From the cell containing the given text, extract its center point as [x, y] coordinate. 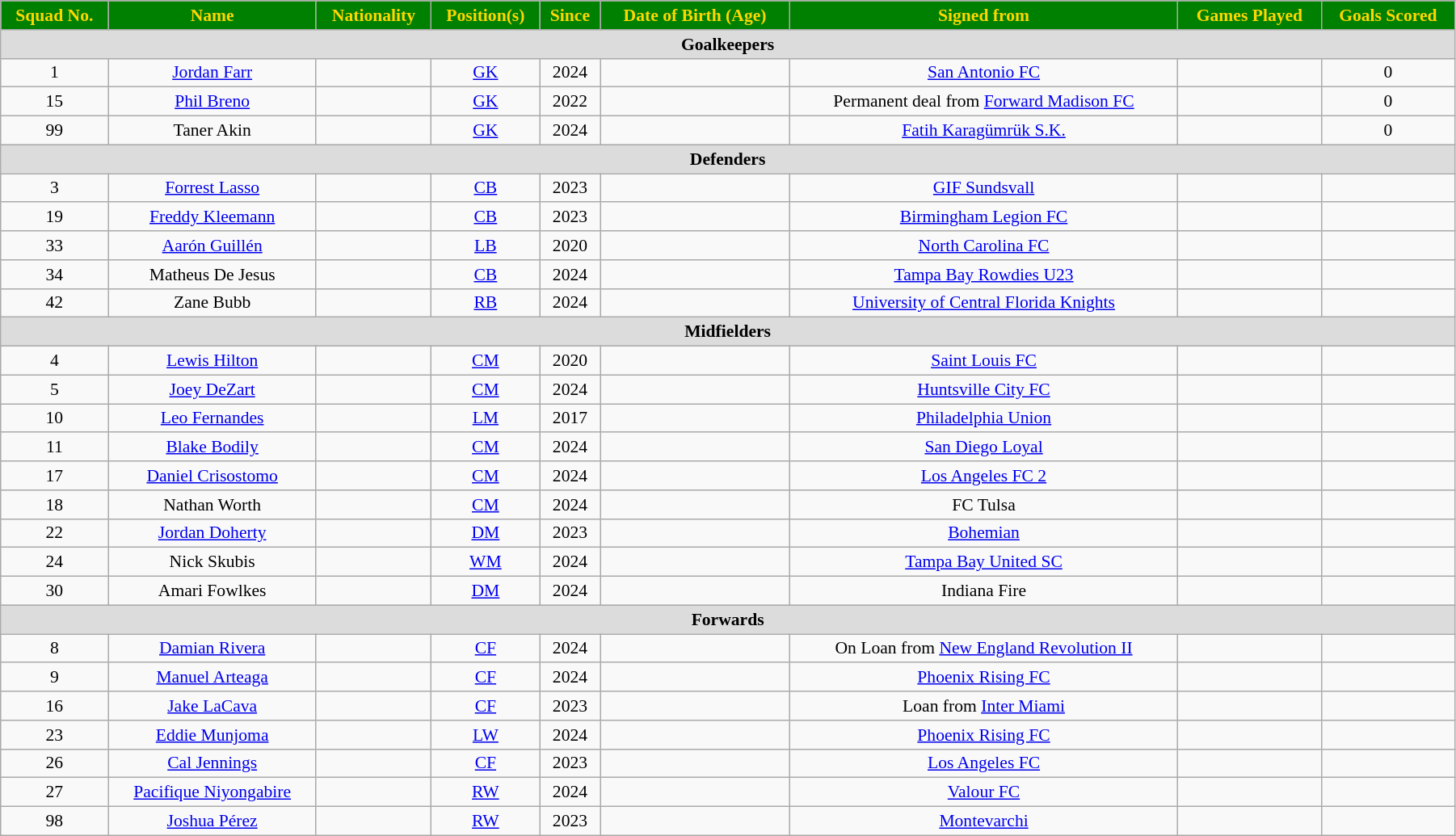
Bohemian [983, 533]
Forwards [728, 620]
23 [55, 735]
Name [212, 15]
Squad No. [55, 15]
Birmingham Legion FC [983, 217]
Signed from [983, 15]
North Carolina FC [983, 246]
11 [55, 447]
Cal Jennings [212, 763]
On Loan from New England Revolution II [983, 649]
19 [55, 217]
Freddy Kleemann [212, 217]
4 [55, 361]
Los Angeles FC [983, 763]
16 [55, 706]
Taner Akin [212, 131]
Matheus De Jesus [212, 275]
University of Central Florida Knights [983, 303]
30 [55, 591]
Tampa Bay United SC [983, 562]
2017 [570, 418]
Zane Bubb [212, 303]
Lewis Hilton [212, 361]
Joey DeZart [212, 389]
Amari Fowlkes [212, 591]
Indiana Fire [983, 591]
Daniel Crisostomo [212, 476]
Huntsville City FC [983, 389]
Jordan Farr [212, 73]
LB [486, 246]
34 [55, 275]
24 [55, 562]
San Diego Loyal [983, 447]
33 [55, 246]
Nick Skubis [212, 562]
27 [55, 792]
15 [55, 102]
LW [486, 735]
Leo Fernandes [212, 418]
99 [55, 131]
Tampa Bay Rowdies U23 [983, 275]
FC Tulsa [983, 505]
18 [55, 505]
26 [55, 763]
9 [55, 678]
Nathan Worth [212, 505]
Since [570, 15]
LM [486, 418]
Defenders [728, 159]
Aarón Guillén [212, 246]
Saint Louis FC [983, 361]
Pacifique Niyongabire [212, 792]
2022 [570, 102]
Montevarchi [983, 821]
Loan from Inter Miami [983, 706]
Jordan Doherty [212, 533]
Permanent deal from Forward Madison FC [983, 102]
Midfielders [728, 332]
Goals Scored [1388, 15]
Goalkeepers [728, 44]
Phil Breno [212, 102]
Damian Rivera [212, 649]
5 [55, 389]
Nationality [373, 15]
Los Angeles FC 2 [983, 476]
GIF Sundsvall [983, 188]
22 [55, 533]
Position(s) [486, 15]
Date of Birth (Age) [695, 15]
Philadelphia Union [983, 418]
Fatih Karagümrük S.K. [983, 131]
Joshua Pérez [212, 821]
17 [55, 476]
3 [55, 188]
Valour FC [983, 792]
10 [55, 418]
WM [486, 562]
8 [55, 649]
San Antonio FC [983, 73]
98 [55, 821]
Eddie Munjoma [212, 735]
Forrest Lasso [212, 188]
Manuel Arteaga [212, 678]
42 [55, 303]
Games Played [1250, 15]
Blake Bodily [212, 447]
RB [486, 303]
Jake LaCava [212, 706]
1 [55, 73]
